Output the [x, y] coordinate of the center of the cell containing the given text.  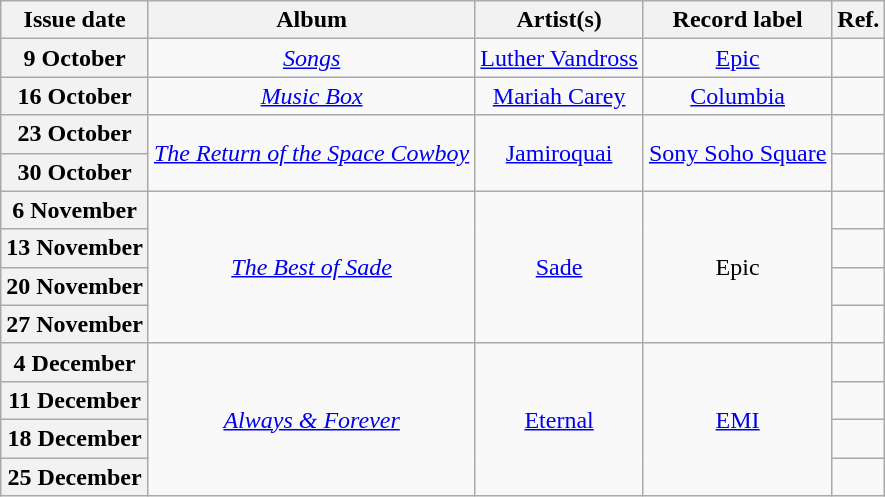
25 December [75, 477]
Always & Forever [311, 419]
Eternal [560, 419]
Sade [560, 267]
Music Box [311, 96]
Album [311, 20]
9 October [75, 58]
The Return of the Space Cowboy [311, 153]
Luther Vandross [560, 58]
Songs [311, 58]
Mariah Carey [560, 96]
23 October [75, 134]
6 November [75, 210]
16 October [75, 96]
Issue date [75, 20]
The Best of Sade [311, 267]
Jamiroquai [560, 153]
Artist(s) [560, 20]
Ref. [858, 20]
30 October [75, 172]
18 December [75, 438]
Record label [737, 20]
13 November [75, 248]
Columbia [737, 96]
20 November [75, 286]
EMI [737, 419]
27 November [75, 324]
Sony Soho Square [737, 153]
4 December [75, 362]
11 December [75, 400]
